Search for the cell housing the specified text and yield its [X, Y] center coordinate. 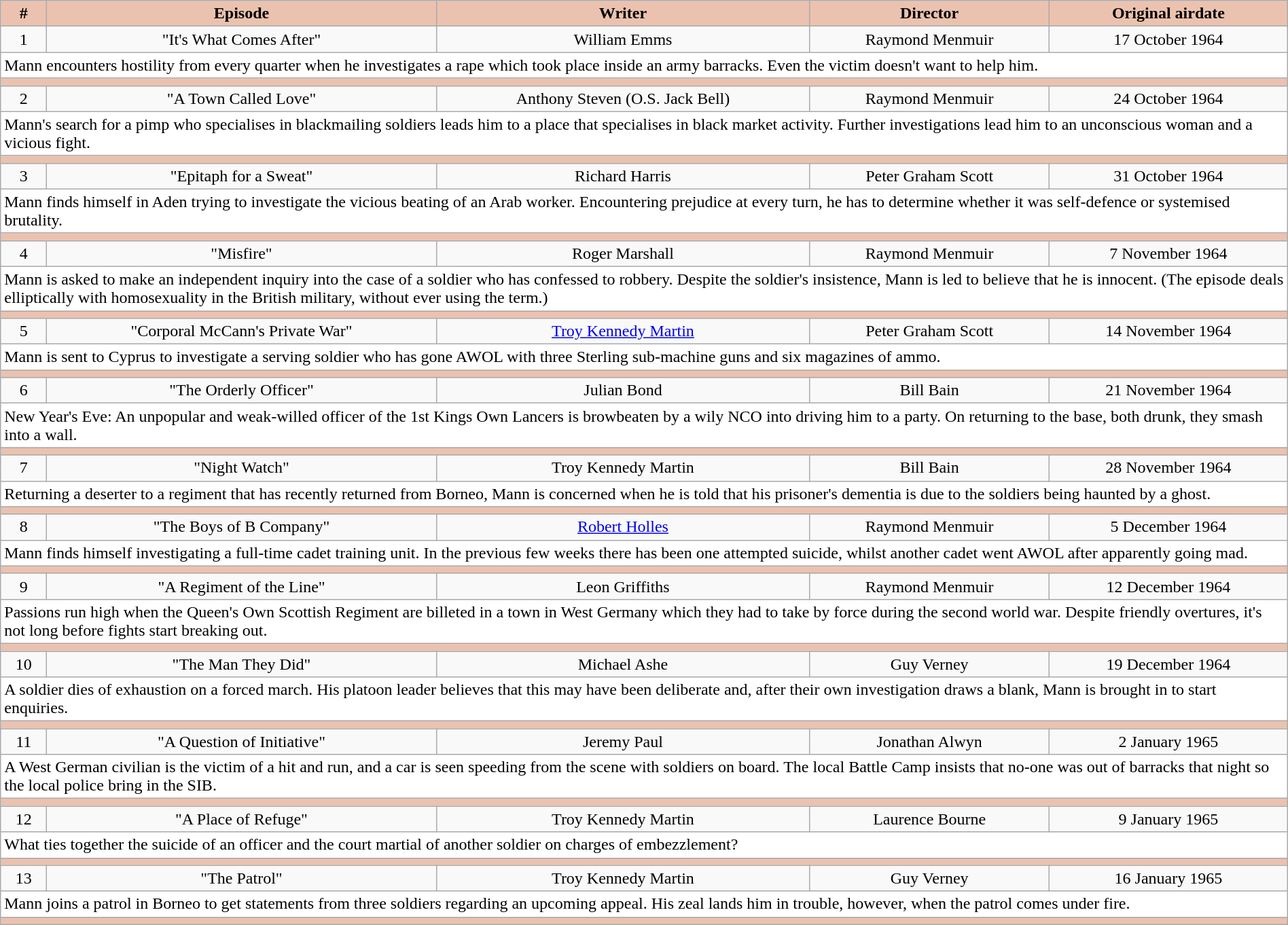
"The Patrol" [242, 878]
11 [24, 742]
Laurence Bourne [929, 819]
# [24, 14]
9 January 1965 [1168, 819]
19 December 1964 [1168, 664]
What ties together the suicide of an officer and the court martial of another soldier on charges of embezzlement? [644, 845]
7 November 1964 [1168, 253]
"Epitaph for a Sweat" [242, 176]
Robert Holles [622, 527]
Roger Marshall [622, 253]
2 [24, 98]
8 [24, 527]
"A Town Called Love" [242, 98]
Mann is sent to Cyprus to investigate a serving soldier who has gone AWOL with three Sterling sub-machine guns and six magazines of ammo. [644, 357]
"The Man They Did" [242, 664]
6 [24, 391]
28 November 1964 [1168, 468]
5 [24, 331]
"Corporal McCann's Private War" [242, 331]
Jonathan Alwyn [929, 742]
12 [24, 819]
3 [24, 176]
Anthony Steven (O.S. Jack Bell) [622, 98]
William Emms [622, 39]
"A Place of Refuge" [242, 819]
5 December 1964 [1168, 527]
14 November 1964 [1168, 331]
7 [24, 468]
Original airdate [1168, 14]
Michael Ashe [622, 664]
"It's What Comes After" [242, 39]
16 January 1965 [1168, 878]
Leon Griffiths [622, 586]
Richard Harris [622, 176]
Writer [622, 14]
"A Regiment of the Line" [242, 586]
21 November 1964 [1168, 391]
9 [24, 586]
Episode [242, 14]
"A Question of Initiative" [242, 742]
1 [24, 39]
4 [24, 253]
13 [24, 878]
Julian Bond [622, 391]
"The Boys of B Company" [242, 527]
"Night Watch" [242, 468]
Director [929, 14]
"Misfire" [242, 253]
"The Orderly Officer" [242, 391]
17 October 1964 [1168, 39]
2 January 1965 [1168, 742]
Jeremy Paul [622, 742]
12 December 1964 [1168, 586]
31 October 1964 [1168, 176]
10 [24, 664]
24 October 1964 [1168, 98]
